Find where the given text appears and provide that cell's center as (X, Y) coordinate. 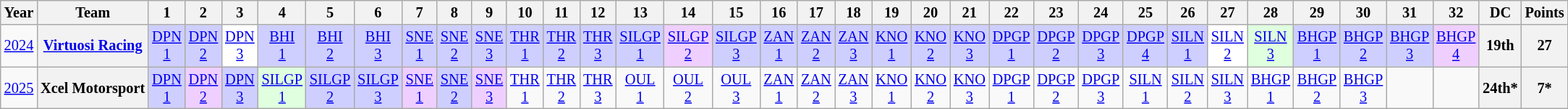
19 (891, 12)
17 (816, 12)
2024 (19, 46)
26 (1188, 12)
Year (19, 12)
Xcel Motorsport (93, 88)
Points (1545, 12)
24th* (1500, 88)
10 (525, 12)
31 (1410, 12)
7 (420, 12)
16 (779, 12)
19th (1500, 46)
2 (203, 12)
DC (1500, 12)
22 (1012, 12)
OUL3 (736, 88)
BHI2 (330, 46)
12 (598, 12)
30 (1363, 12)
DPGP4 (1145, 46)
8 (454, 12)
9 (489, 12)
7* (1545, 88)
28 (1271, 12)
15 (736, 12)
BHGP4 (1456, 46)
4 (282, 12)
1 (166, 12)
29 (1317, 12)
OUL1 (640, 88)
BHI3 (378, 46)
24 (1101, 12)
13 (640, 12)
23 (1056, 12)
BHI1 (282, 46)
6 (378, 12)
25 (1145, 12)
5 (330, 12)
2025 (19, 88)
OUL2 (688, 88)
Team (93, 12)
20 (931, 12)
14 (688, 12)
3 (240, 12)
Virtuosi Racing (93, 46)
32 (1456, 12)
11 (561, 12)
21 (970, 12)
18 (854, 12)
